Find where the given text appears and provide that cell's center as [x, y] coordinate. 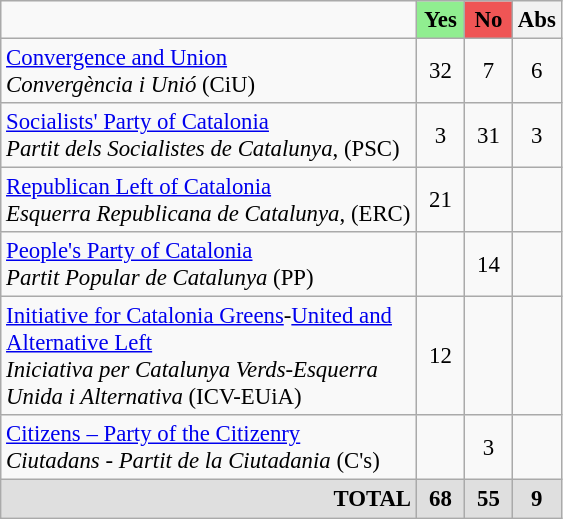
21 [440, 200]
Convergence and UnionConvergència i Unió (CiU) [209, 72]
14 [488, 264]
No [488, 20]
Socialists' Party of CataloniaPartit dels Socialistes de Catalunya, (PSC) [209, 136]
Abs [538, 20]
Yes [440, 20]
TOTAL [209, 499]
Initiative for Catalonia Greens-United and Alternative LeftIniciativa per Catalunya Verds-Esquerra Unida i Alternativa (ICV-EUiA) [209, 356]
32 [440, 72]
People's Party of CataloniaPartit Popular de Catalunya (PP) [209, 264]
12 [440, 356]
68 [440, 499]
Citizens – Party of the CitizenryCiutadans - Partit de la Ciutadania (C's) [209, 448]
9 [538, 499]
31 [488, 136]
7 [488, 72]
Republican Left of CataloniaEsquerra Republicana de Catalunya, (ERC) [209, 200]
6 [538, 72]
55 [488, 499]
